From the cell containing the given text, extract its center point as [x, y] coordinate. 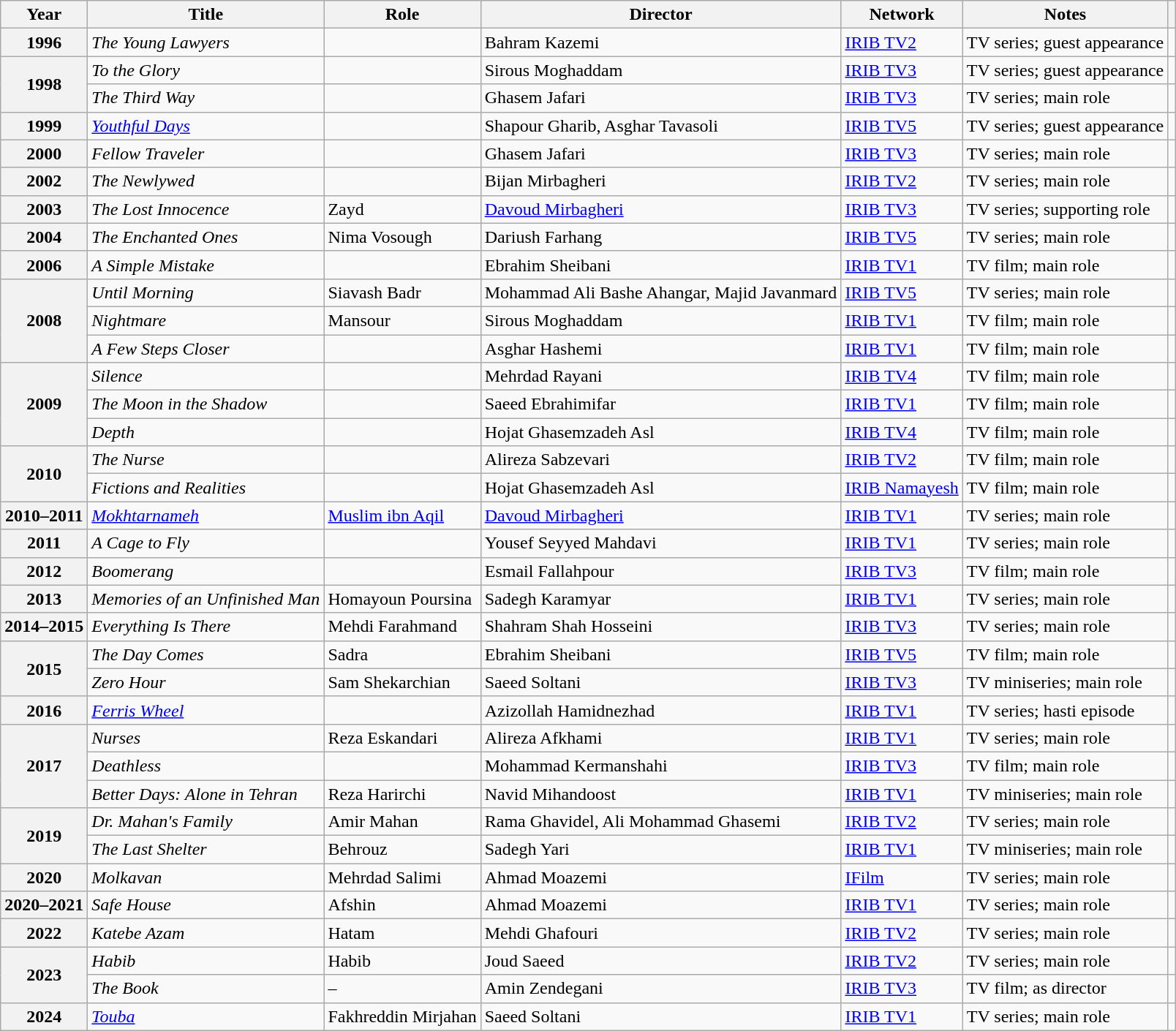
Fellow Traveler [206, 154]
2009 [44, 404]
– [402, 989]
Reza Eskandari [402, 738]
Dariush Farhang [661, 237]
Dr. Mahan's Family [206, 822]
IRIB Namayesh [902, 488]
The Day Comes [206, 654]
The Nurse [206, 460]
Mohammad Kermanshahi [661, 766]
Muslim ibn Aqil [402, 515]
Shahram Shah Hosseini [661, 627]
The Third Way [206, 98]
Silence [206, 377]
Fictions and Realities [206, 488]
Deathless [206, 766]
Siavash Badr [402, 292]
Mansour [402, 320]
2017 [44, 766]
2019 [44, 836]
2002 [44, 181]
2010–2011 [44, 515]
Role [402, 15]
2008 [44, 320]
Hatam [402, 933]
Bahram Kazemi [661, 42]
Mehrdad Rayani [661, 377]
Reza Harirchi [402, 793]
2011 [44, 543]
Bijan Mirbagheri [661, 181]
Katebe Azam [206, 933]
Saeed Ebrahimifar [661, 404]
A Simple Mistake [206, 265]
Mehdi Ghafouri [661, 933]
2020–2021 [44, 905]
Mokhtarnameh [206, 515]
Network [902, 15]
Better Days: Alone in Tehran [206, 793]
Behrouz [402, 850]
Youthful Days [206, 126]
Molkavan [206, 877]
The Lost Innocence [206, 209]
Amir Mahan [402, 822]
2023 [44, 975]
The Last Shelter [206, 850]
Fakhreddin Mirjahan [402, 1016]
Nima Vosough [402, 237]
Rama Ghavidel, Ali Mohammad Ghasemi [661, 822]
A Few Steps Closer [206, 349]
Touba [206, 1016]
Nightmare [206, 320]
Ferris Wheel [206, 710]
Notes [1065, 15]
Sadegh Karamyar [661, 599]
The Enchanted Ones [206, 237]
Joud Saeed [661, 961]
2015 [44, 668]
Mohammad Ali Bashe Ahangar, Majid Javanmard [661, 292]
Director [661, 15]
1998 [44, 84]
Mehdi Farahmand [402, 627]
The Newlywed [206, 181]
Azizollah Hamidnezhad [661, 710]
Sadra [402, 654]
2016 [44, 710]
Sadegh Yari [661, 850]
Alireza Afkhami [661, 738]
Asghar Hashemi [661, 349]
Nurses [206, 738]
2024 [44, 1016]
Zayd [402, 209]
2010 [44, 474]
TV film; as director [1065, 989]
2012 [44, 571]
Year [44, 15]
1996 [44, 42]
Memories of an Unfinished Man [206, 599]
Esmail Fallahpour [661, 571]
Shapour Gharib, Asghar Tavasoli [661, 126]
Alireza Sabzevari [661, 460]
The Moon in the Shadow [206, 404]
Mehrdad Salimi [402, 877]
Safe House [206, 905]
Boomerang [206, 571]
The Book [206, 989]
2022 [44, 933]
Navid Mihandoost [661, 793]
2000 [44, 154]
Amin Zendegani [661, 989]
The Young Lawyers [206, 42]
2013 [44, 599]
Until Morning [206, 292]
Title [206, 15]
Afshin [402, 905]
1999 [44, 126]
Depth [206, 432]
2020 [44, 877]
Sam Shekarchian [402, 682]
TV series; hasti episode [1065, 710]
2004 [44, 237]
TV series; supporting role [1065, 209]
Everything Is There [206, 627]
Zero Hour [206, 682]
2003 [44, 209]
A Cage to Fly [206, 543]
IFilm [902, 877]
Homayoun Poursina [402, 599]
To the Glory [206, 70]
2006 [44, 265]
Yousef Seyyed Mahdavi [661, 543]
2014–2015 [44, 627]
